Scan for the cell matching the given text and deliver its (x, y) coordinate at center. 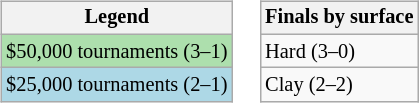
Legend (116, 18)
Clay (2–2) (339, 85)
Hard (3–0) (339, 51)
Finals by surface (339, 18)
$25,000 tournaments (2–1) (116, 85)
$50,000 tournaments (3–1) (116, 51)
